Scan for the cell matching the given text and deliver its [x, y] coordinate at center. 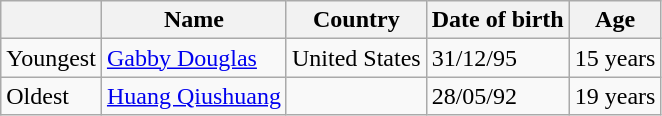
Age [615, 20]
Country [356, 20]
United States [356, 58]
15 years [615, 58]
Youngest [52, 58]
Date of birth [498, 20]
Huang Qiushuang [194, 96]
Gabby Douglas [194, 58]
Oldest [52, 96]
28/05/92 [498, 96]
19 years [615, 96]
31/12/95 [498, 58]
Name [194, 20]
